Locate the cell with the specified text and output its (X, Y) center coordinate. 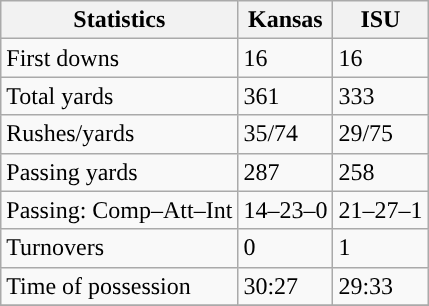
Time of possession (120, 286)
ISU (380, 20)
287 (286, 172)
First downs (120, 58)
30:27 (286, 286)
333 (380, 96)
Kansas (286, 20)
Turnovers (120, 248)
258 (380, 172)
35/74 (286, 134)
29/75 (380, 134)
Passing yards (120, 172)
29:33 (380, 286)
361 (286, 96)
1 (380, 248)
21–27–1 (380, 210)
0 (286, 248)
Rushes/yards (120, 134)
14–23–0 (286, 210)
Passing: Comp–Att–Int (120, 210)
Total yards (120, 96)
Statistics (120, 20)
